Extract the (x, y) coordinate from the center of the cell holding the provided text.  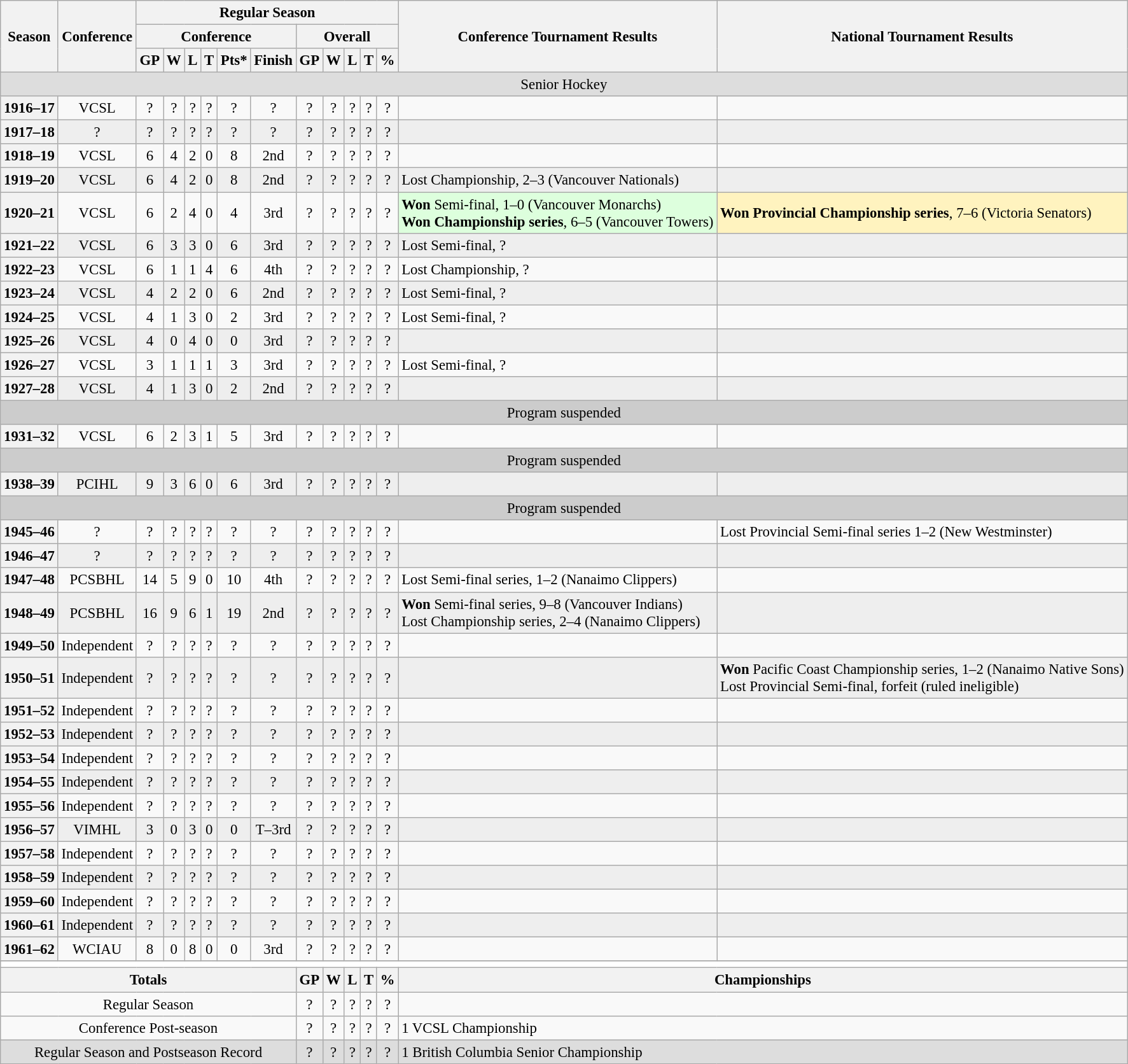
Finish (274, 60)
1946–47 (29, 556)
1956–57 (29, 830)
Totals (148, 980)
1951–52 (29, 710)
Won Semi-final series, 9–8 (Vancouver Indians)Lost Championship series, 2–4 (Nanaimo Clippers) (557, 612)
1950–51 (29, 677)
PCIHL (97, 484)
Conference Post-season (148, 1028)
1955–56 (29, 806)
1958–59 (29, 878)
10 (233, 580)
14 (150, 580)
Overall (347, 37)
19 (233, 612)
T–3rd (274, 830)
Conference Tournament Results (557, 37)
1926–27 (29, 365)
National Tournament Results (923, 37)
1927–28 (29, 389)
1947–48 (29, 580)
1961–62 (29, 949)
1 British Columbia Senior Championship (763, 1052)
1921–22 (29, 245)
Lost Semi-final series, 1–2 (Nanaimo Clippers) (557, 580)
1919–20 (29, 180)
1945–46 (29, 532)
Season (29, 37)
Won Provincial Championship series, 7–6 (Victoria Senators) (923, 213)
Won Semi-final, 1–0 (Vancouver Monarchs)Won Championship series, 6–5 (Vancouver Towers) (557, 213)
Pts* (233, 60)
Championships (763, 980)
Lost Championship, ? (557, 269)
Senior Hockey (564, 85)
Lost Provincial Semi-final series 1–2 (New Westminster) (923, 532)
Lost Championship, 2–3 (Vancouver Nationals) (557, 180)
1959–60 (29, 902)
1952–53 (29, 734)
1923–24 (29, 293)
1 VCSL Championship (763, 1028)
1954–55 (29, 782)
1948–49 (29, 612)
1938–39 (29, 484)
1925–26 (29, 341)
VIMHL (97, 830)
Regular Season and Postseason Record (148, 1052)
1931–32 (29, 437)
1917–18 (29, 132)
1960–61 (29, 925)
1916–17 (29, 108)
1953–54 (29, 758)
16 (150, 612)
1918–19 (29, 156)
1924–25 (29, 317)
1957–58 (29, 854)
Won Pacific Coast Championship series, 1–2 (Nanaimo Native Sons)Lost Provincial Semi-final, forfeit (ruled ineligible) (923, 677)
1922–23 (29, 269)
1920–21 (29, 213)
1949–50 (29, 645)
WCIAU (97, 949)
